Pinpoint the cell where the given text exists, returning its (X, Y) midpoint coordinate. 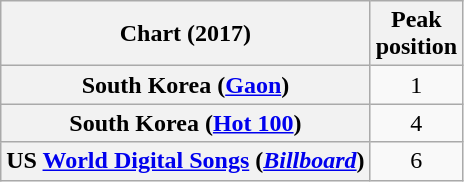
South Korea (Hot 100) (186, 123)
6 (416, 161)
Peakposition (416, 34)
1 (416, 85)
South Korea (Gaon) (186, 85)
US World Digital Songs (Billboard) (186, 161)
Chart (2017) (186, 34)
4 (416, 123)
